Locate the cell with the specified text and output its (X, Y) center coordinate. 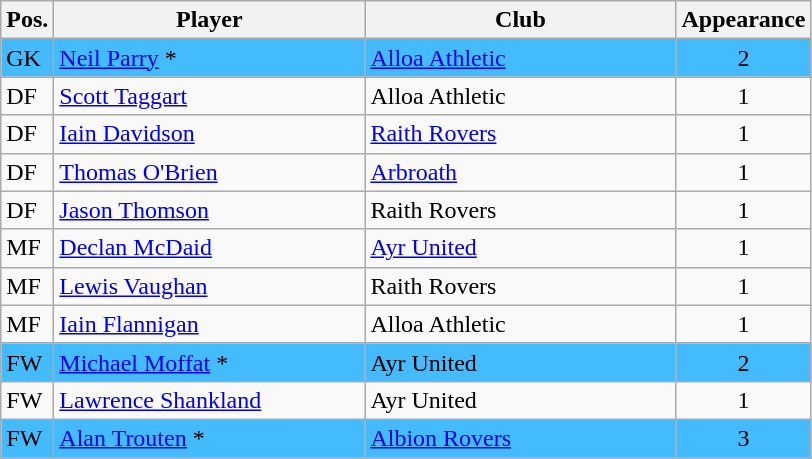
GK (28, 58)
Appearance (744, 20)
Iain Davidson (210, 134)
Neil Parry * (210, 58)
Scott Taggart (210, 96)
Lawrence Shankland (210, 400)
Arbroath (520, 172)
Albion Rovers (520, 438)
Club (520, 20)
Iain Flannigan (210, 324)
Declan McDaid (210, 248)
Alan Trouten * (210, 438)
Player (210, 20)
3 (744, 438)
Michael Moffat * (210, 362)
Lewis Vaughan (210, 286)
Thomas O'Brien (210, 172)
Pos. (28, 20)
Jason Thomson (210, 210)
